Return [X, Y] of the center of cell containing provided text 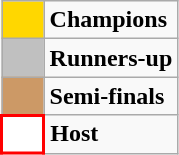
Champions [111, 20]
Runners-up [111, 58]
Semi-finals [111, 96]
Host [111, 134]
